From the cell containing the given text, extract its center point as (x, y) coordinate. 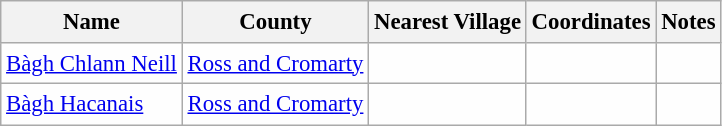
County (276, 22)
Bàgh Hacanais (92, 104)
Name (92, 22)
Notes (688, 22)
Nearest Village (448, 22)
Bàgh Chlann Neill (92, 62)
Coordinates (591, 22)
